Identify which cell holds the provided text, then report its (X, Y) central coordinate. 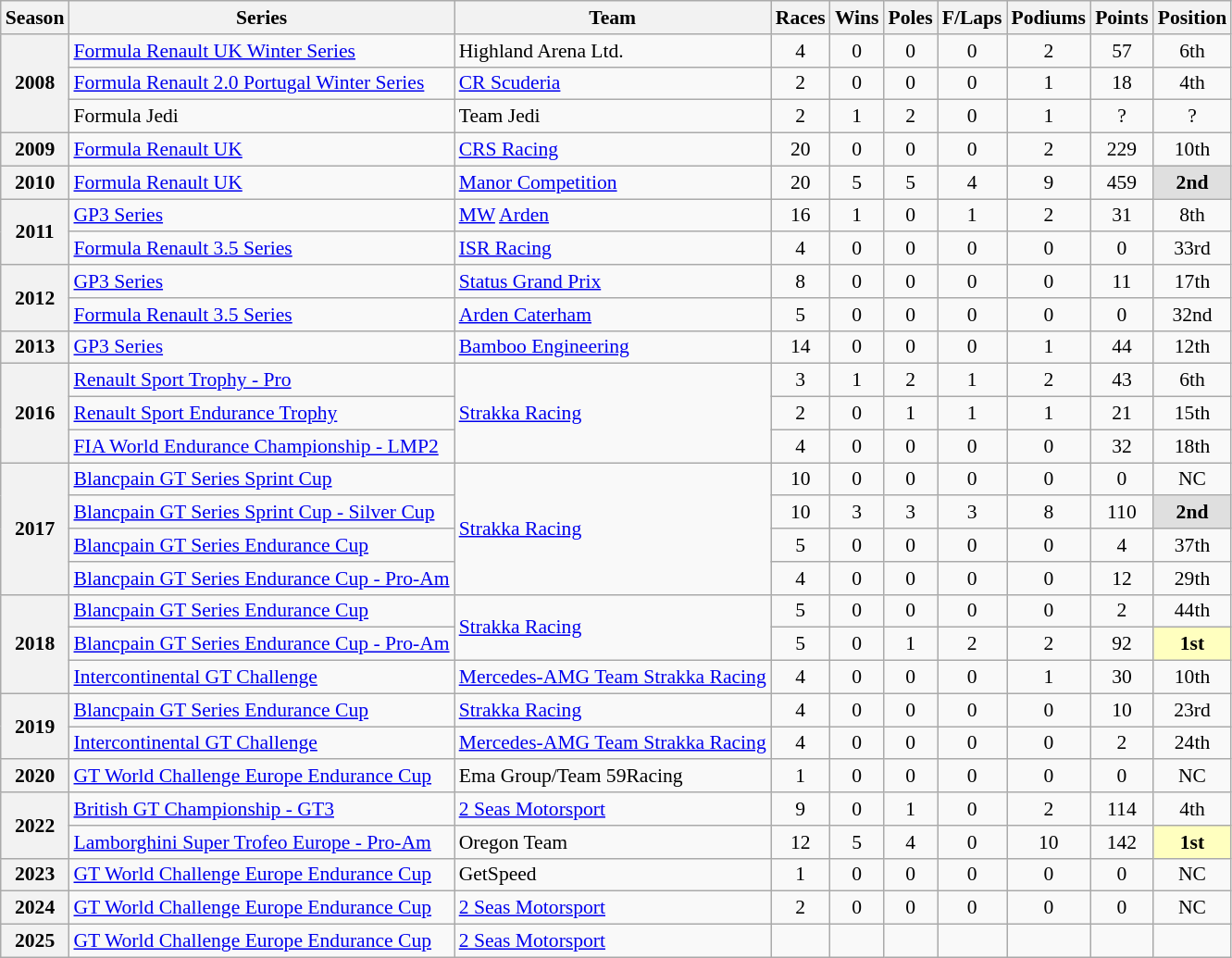
2020 (35, 777)
Lamborghini Super Trofeo Europe - Pro-Am (261, 842)
Status Grand Prix (613, 281)
16 (801, 216)
Blancpain GT Series Sprint Cup - Silver Cup (261, 513)
2022 (35, 826)
114 (1122, 809)
2019 (35, 726)
Team Jedi (613, 117)
15th (1192, 414)
110 (1122, 513)
30 (1122, 678)
32nd (1192, 315)
Arden Caterham (613, 315)
Renault Sport Endurance Trophy (261, 414)
CR Scuderia (613, 83)
33rd (1192, 249)
2025 (35, 941)
Formula Renault UK Winter Series (261, 51)
Races (801, 18)
2008 (35, 83)
57 (1122, 51)
Renault Sport Trophy - Pro (261, 380)
FIA World Endurance Championship - LMP2 (261, 446)
Formula Jedi (261, 117)
2010 (35, 182)
229 (1122, 150)
Wins (857, 18)
8th (1192, 216)
MW Arden (613, 216)
37th (1192, 545)
2013 (35, 347)
F/Laps (972, 18)
Ema Group/Team 59Racing (613, 777)
Position (1192, 18)
18th (1192, 446)
Team (613, 18)
21 (1122, 414)
2018 (35, 644)
18 (1122, 83)
Blancpain GT Series Sprint Cup (261, 479)
ISR Racing (613, 249)
92 (1122, 644)
43 (1122, 380)
Highland Arena Ltd. (613, 51)
Formula Renault 2.0 Portugal Winter Series (261, 83)
17th (1192, 281)
459 (1122, 182)
Oregon Team (613, 842)
14 (801, 347)
31 (1122, 216)
Season (35, 18)
British GT Championship - GT3 (261, 809)
CRS Racing (613, 150)
2024 (35, 908)
2009 (35, 150)
44 (1122, 347)
Podiums (1050, 18)
GetSpeed (613, 875)
Manor Competition (613, 182)
2023 (35, 875)
24th (1192, 743)
Points (1122, 18)
44th (1192, 611)
11 (1122, 281)
Poles (911, 18)
Bamboo Engineering (613, 347)
2011 (35, 231)
23rd (1192, 710)
12th (1192, 347)
Series (261, 18)
142 (1122, 842)
2016 (35, 413)
29th (1192, 579)
2017 (35, 529)
2012 (35, 298)
32 (1122, 446)
